Scan for the cell matching the given text and deliver its (x, y) coordinate at center. 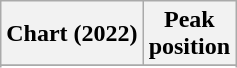
Peak position (189, 34)
Chart (2022) (72, 34)
